Provide the (X, Y) coordinate of the cell's center where the given text is located.  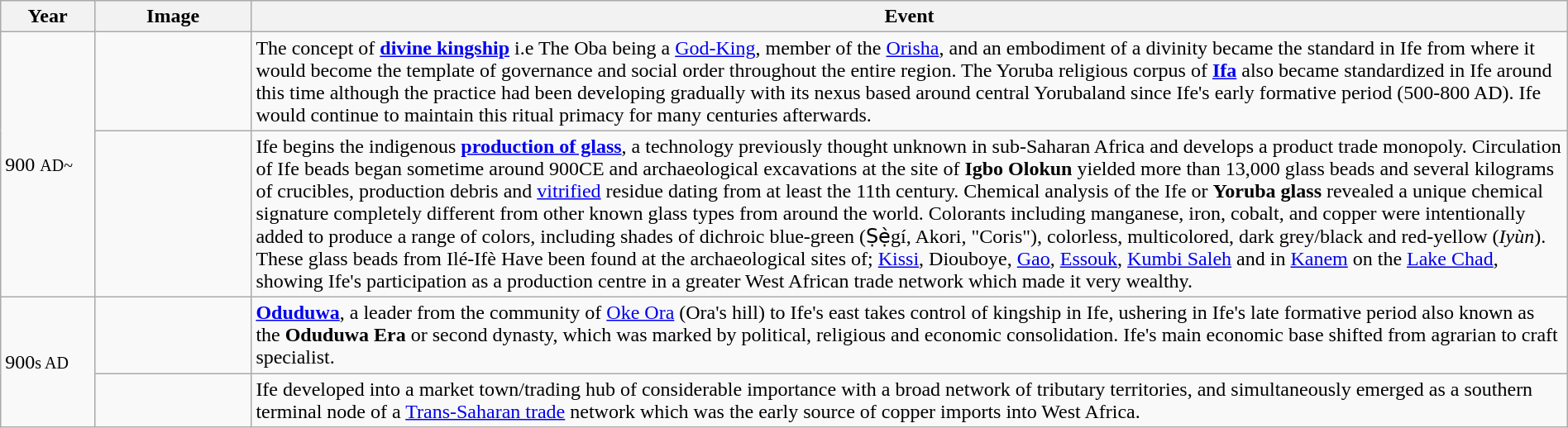
Image (172, 17)
Year (48, 17)
Event (910, 17)
900 AD~ (48, 165)
900s AD (48, 362)
